Identify which cell holds the provided text, then report its [x, y] central coordinate. 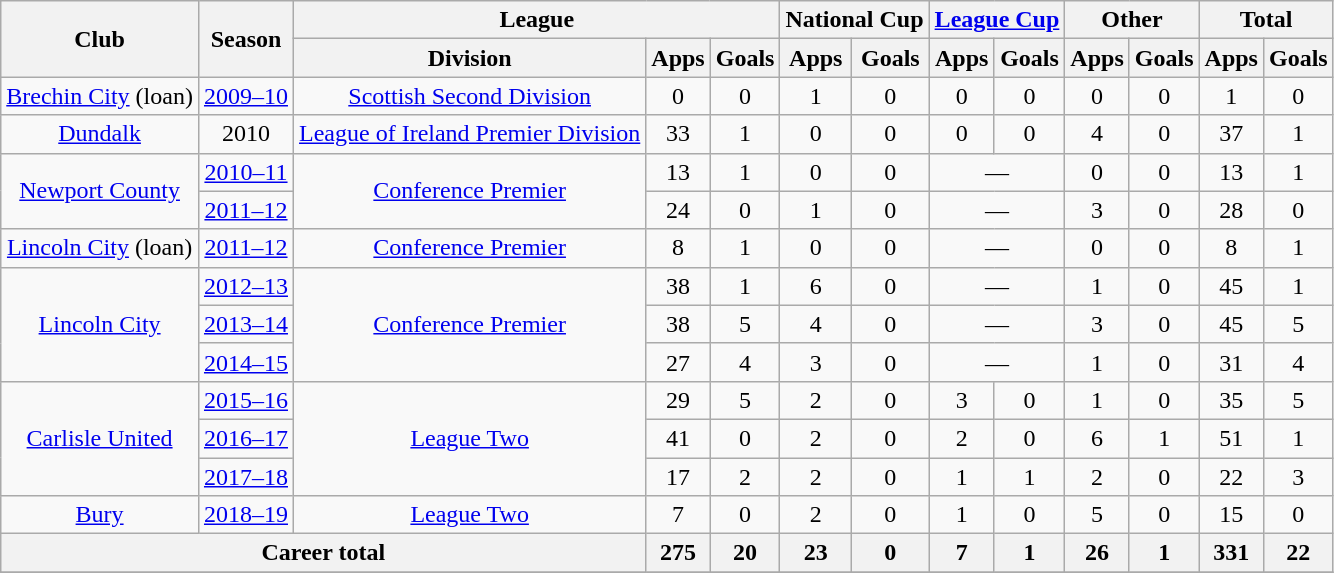
Scottish Second Division [470, 96]
2013–14 [246, 324]
23 [816, 553]
17 [678, 477]
275 [678, 553]
Brechin City (loan) [100, 96]
28 [1231, 210]
2010–11 [246, 172]
Dundalk [100, 134]
Lincoln City [100, 324]
Career total [324, 553]
41 [678, 438]
Other [1132, 20]
2018–19 [246, 515]
2016–17 [246, 438]
League [537, 20]
Club [100, 39]
Total [1266, 20]
33 [678, 134]
2017–18 [246, 477]
Carlisle United [100, 438]
Season [246, 39]
15 [1231, 515]
2015–16 [246, 400]
National Cup [854, 20]
37 [1231, 134]
26 [1097, 553]
27 [678, 362]
35 [1231, 400]
51 [1231, 438]
20 [745, 553]
2010 [246, 134]
29 [678, 400]
Lincoln City (loan) [100, 248]
2009–10 [246, 96]
2012–13 [246, 286]
2014–15 [246, 362]
Division [470, 58]
31 [1231, 362]
Newport County [100, 191]
24 [678, 210]
331 [1231, 553]
League Cup [997, 20]
League of Ireland Premier Division [470, 134]
Bury [100, 515]
